Extract the [X, Y] coordinate from the center of the cell holding the provided text.  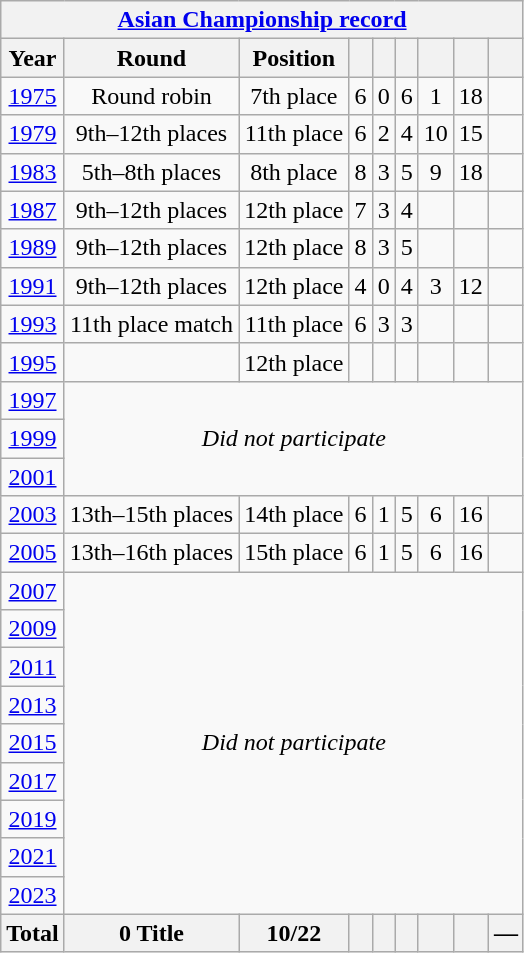
1987 [33, 210]
2003 [33, 515]
2019 [33, 819]
10 [436, 134]
12 [470, 286]
Total [33, 933]
2017 [33, 781]
2023 [33, 895]
1989 [33, 248]
Year [33, 58]
Position [294, 58]
1999 [33, 438]
1975 [33, 96]
11th place match [151, 324]
1993 [33, 324]
2013 [33, 705]
1991 [33, 286]
15 [470, 134]
Round robin [151, 96]
1995 [33, 362]
1979 [33, 134]
— [506, 933]
Asian Championship record [262, 20]
5th–8th places [151, 172]
2009 [33, 629]
13th–15th places [151, 515]
2 [384, 134]
2005 [33, 553]
7 [360, 210]
15th place [294, 553]
9 [436, 172]
8th place [294, 172]
13th–16th places [151, 553]
0 Title [151, 933]
14th place [294, 515]
Round [151, 58]
2011 [33, 667]
10/22 [294, 933]
7th place [294, 96]
2007 [33, 591]
1997 [33, 400]
2015 [33, 743]
2001 [33, 477]
2021 [33, 857]
1983 [33, 172]
